Search for the cell housing the specified text and yield its [x, y] center coordinate. 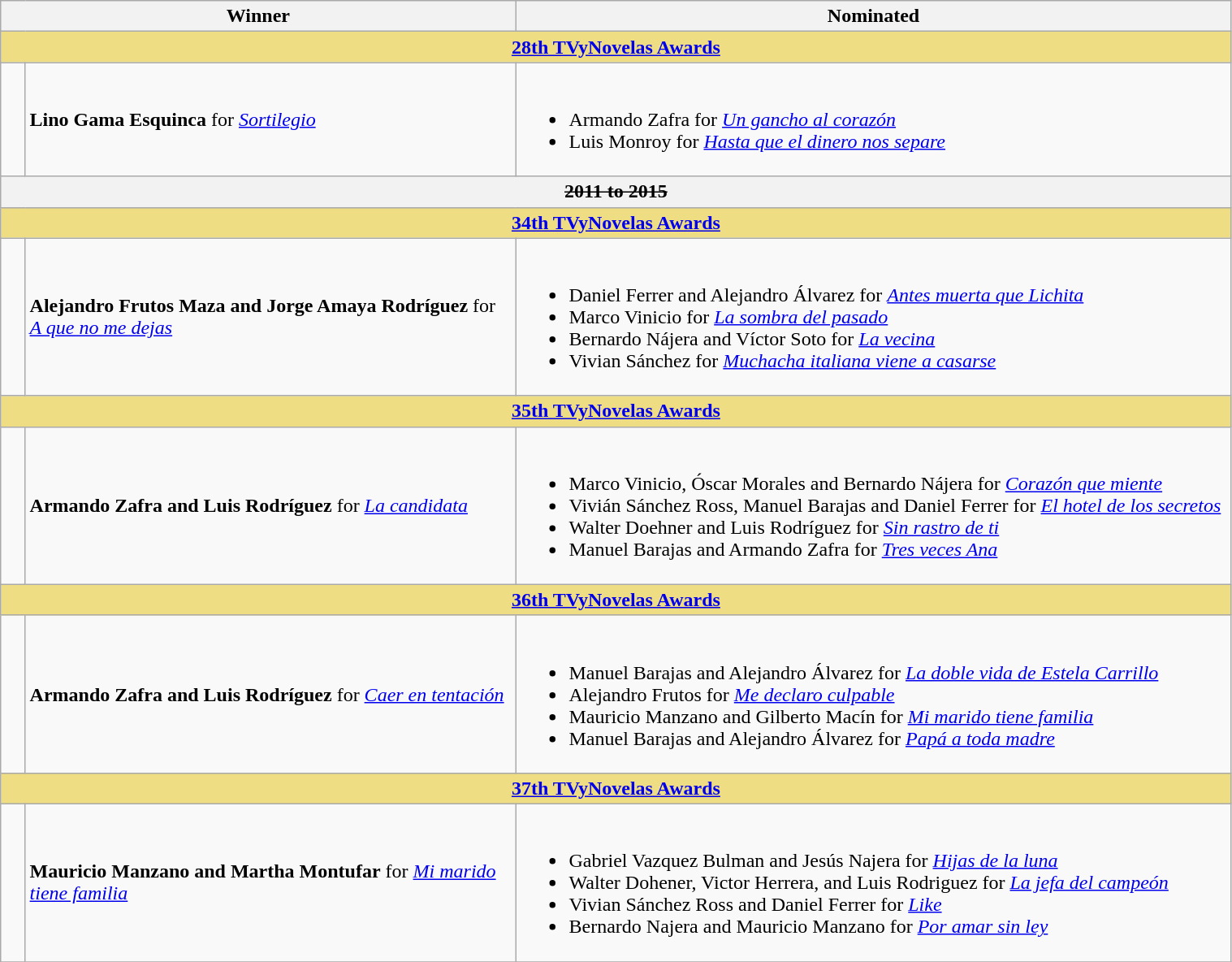
Armando Zafra for Un gancho al corazónLuis Monroy for Hasta que el dinero nos separe [874, 119]
Alejandro Frutos Maza and Jorge Amaya Rodríguez for A que no me dejas [270, 317]
Nominated [874, 16]
Mauricio Manzano and Martha Montufar for Mi marido tiene familia [270, 882]
2011 to 2015 [616, 192]
35th TVyNovelas Awards [616, 411]
34th TVyNovelas Awards [616, 223]
36th TVyNovelas Awards [616, 600]
Lino Gama Esquinca for Sortilegio [270, 119]
Armando Zafra and Luis Rodríguez for Caer en tentación [270, 694]
Winner [258, 16]
Armando Zafra and Luis Rodríguez for La candidata [270, 505]
28th TVyNovelas Awards [616, 47]
37th TVyNovelas Awards [616, 788]
